Output the [x, y] coordinate of the center of the cell containing the given text.  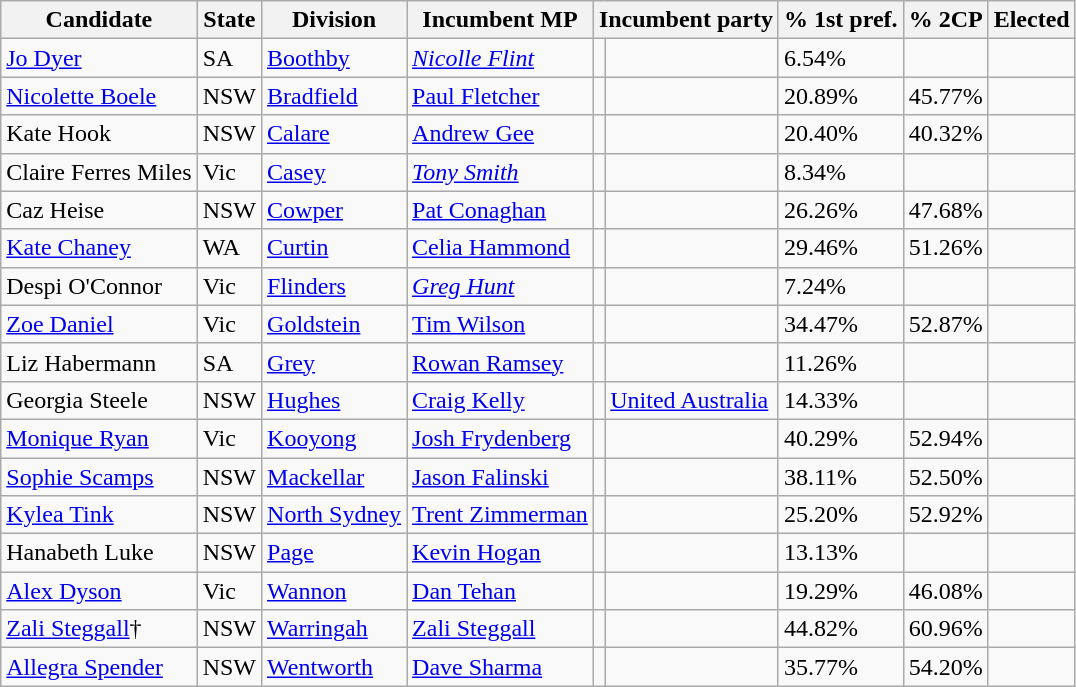
Kooyong [334, 438]
20.40% [840, 134]
Calare [334, 134]
Craig Kelly [500, 400]
Zali Steggall [500, 629]
Hanabeth Luke [99, 553]
Allegra Spender [99, 667]
Mackellar [334, 477]
Georgia Steele [99, 400]
State [229, 20]
Caz Heise [99, 210]
Incumbent MP [500, 20]
Page [334, 553]
Dan Tehan [500, 591]
Kevin Hogan [500, 553]
Tim Wilson [500, 324]
Curtin [334, 248]
Cowper [334, 210]
Grey [334, 362]
52.92% [946, 515]
Dave Sharma [500, 667]
Pat Conaghan [500, 210]
% 2CP [946, 20]
Despi O'Connor [99, 286]
54.20% [946, 667]
Candidate [99, 20]
Wentworth [334, 667]
44.82% [840, 629]
45.77% [946, 96]
Elected [1032, 20]
Boothby [334, 58]
52.87% [946, 324]
Division [334, 20]
Jason Falinski [500, 477]
Kylea Tink [99, 515]
Zali Steggall† [99, 629]
51.26% [946, 248]
Liz Habermann [99, 362]
Paul Fletcher [500, 96]
47.68% [946, 210]
Bradfield [334, 96]
Monique Ryan [99, 438]
8.34% [840, 172]
Zoe Daniel [99, 324]
52.94% [946, 438]
Rowan Ramsey [500, 362]
Andrew Gee [500, 134]
6.54% [840, 58]
20.89% [840, 96]
Hughes [334, 400]
14.33% [840, 400]
Flinders [334, 286]
Kate Chaney [99, 248]
Jo Dyer [99, 58]
Wannon [334, 591]
34.47% [840, 324]
11.26% [840, 362]
Celia Hammond [500, 248]
Tony Smith [500, 172]
% 1st pref. [840, 20]
60.96% [946, 629]
United Australia [692, 400]
Trent Zimmerman [500, 515]
40.29% [840, 438]
7.24% [840, 286]
35.77% [840, 667]
29.46% [840, 248]
Nicolle Flint [500, 58]
Nicolette Boele [99, 96]
26.26% [840, 210]
Josh Frydenberg [500, 438]
25.20% [840, 515]
Warringah [334, 629]
40.32% [946, 134]
Goldstein [334, 324]
WA [229, 248]
North Sydney [334, 515]
19.29% [840, 591]
52.50% [946, 477]
Incumbent party [686, 20]
38.11% [840, 477]
Greg Hunt [500, 286]
46.08% [946, 591]
Claire Ferres Miles [99, 172]
Sophie Scamps [99, 477]
Casey [334, 172]
13.13% [840, 553]
Kate Hook [99, 134]
Alex Dyson [99, 591]
